From the cell containing the given text, extract its center point as (X, Y) coordinate. 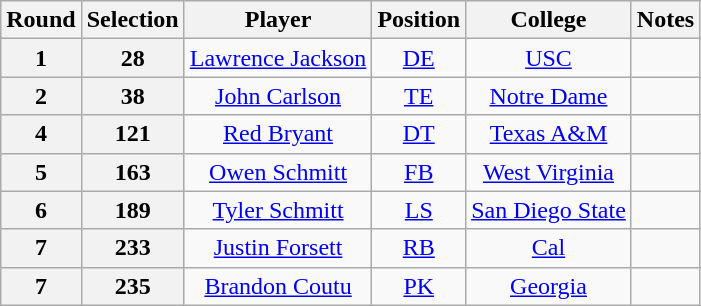
FB (419, 172)
TE (419, 96)
1 (41, 58)
Lawrence Jackson (278, 58)
6 (41, 210)
Notre Dame (549, 96)
Round (41, 20)
LS (419, 210)
Player (278, 20)
Justin Forsett (278, 248)
PK (419, 286)
College (549, 20)
163 (132, 172)
Owen Schmitt (278, 172)
Selection (132, 20)
Brandon Coutu (278, 286)
4 (41, 134)
Position (419, 20)
2 (41, 96)
235 (132, 286)
RB (419, 248)
Red Bryant (278, 134)
Notes (665, 20)
Georgia (549, 286)
5 (41, 172)
Texas A&M (549, 134)
San Diego State (549, 210)
John Carlson (278, 96)
121 (132, 134)
Tyler Schmitt (278, 210)
DE (419, 58)
West Virginia (549, 172)
DT (419, 134)
189 (132, 210)
Cal (549, 248)
USC (549, 58)
38 (132, 96)
28 (132, 58)
233 (132, 248)
